From the cell containing the given text, extract its center point as (x, y) coordinate. 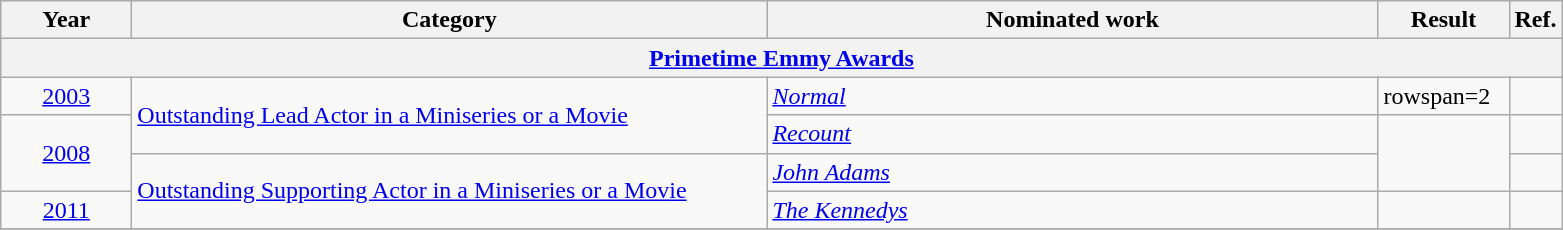
2003 (66, 96)
Category (450, 20)
The Kennedys (1072, 210)
Nominated work (1072, 20)
Outstanding Lead Actor in a Miniseries or a Movie (450, 115)
Recount (1072, 134)
Ref. (1536, 20)
2011 (66, 210)
rowspan=2 (1444, 96)
Normal (1072, 96)
Year (66, 20)
Result (1444, 20)
John Adams (1072, 172)
Primetime Emmy Awards (782, 58)
2008 (66, 153)
Outstanding Supporting Actor in a Miniseries or a Movie (450, 191)
